For the text-containing cell, return its midpoint in [x, y] coordinate format. 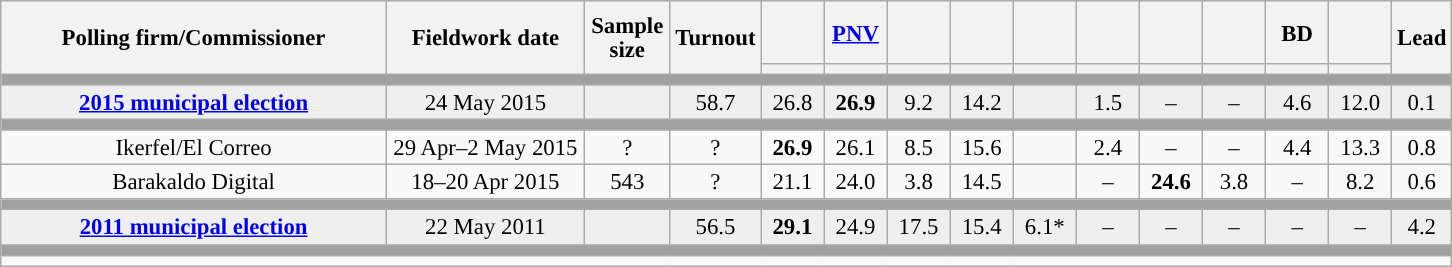
Barakaldo Digital [194, 182]
6.1* [1044, 228]
Fieldwork date [485, 38]
22 May 2011 [485, 228]
9.2 [918, 102]
0.8 [1422, 148]
Turnout [716, 38]
Polling firm/Commissioner [194, 38]
2.4 [1108, 148]
Sample size [627, 38]
58.7 [716, 102]
13.3 [1360, 148]
Ikerfel/El Correo [194, 148]
543 [627, 182]
24 May 2015 [485, 102]
2011 municipal election [194, 228]
4.2 [1422, 228]
24.6 [1170, 182]
8.2 [1360, 182]
26.1 [856, 148]
4.4 [1298, 148]
PNV [856, 32]
2015 municipal election [194, 102]
56.5 [716, 228]
21.1 [792, 182]
14.5 [982, 182]
0.6 [1422, 182]
24.9 [856, 228]
29.1 [792, 228]
8.5 [918, 148]
14.2 [982, 102]
15.6 [982, 148]
BD [1298, 32]
24.0 [856, 182]
1.5 [1108, 102]
17.5 [918, 228]
Lead [1422, 38]
29 Apr–2 May 2015 [485, 148]
12.0 [1360, 102]
0.1 [1422, 102]
26.8 [792, 102]
15.4 [982, 228]
4.6 [1298, 102]
18–20 Apr 2015 [485, 182]
